Return the (X, Y) coordinate for the center point of the cell that contains the specified text.  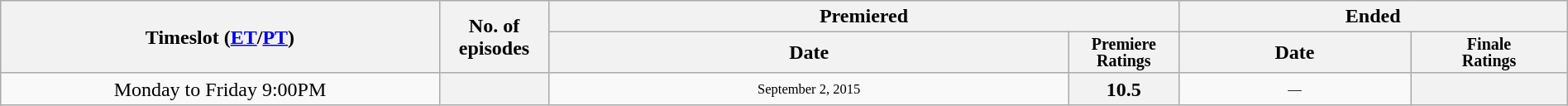
No. ofepisodes (495, 37)
Premiered (863, 17)
Timeslot (ET/PT) (220, 37)
FinaleRatings (1489, 53)
PremiereRatings (1125, 53)
Ended (1373, 17)
September 2, 2015 (809, 89)
— (1295, 89)
10.5 (1125, 89)
Monday to Friday 9:00PM (220, 89)
